Determine the (x, y) coordinate at the center of the cell enclosing the given text.  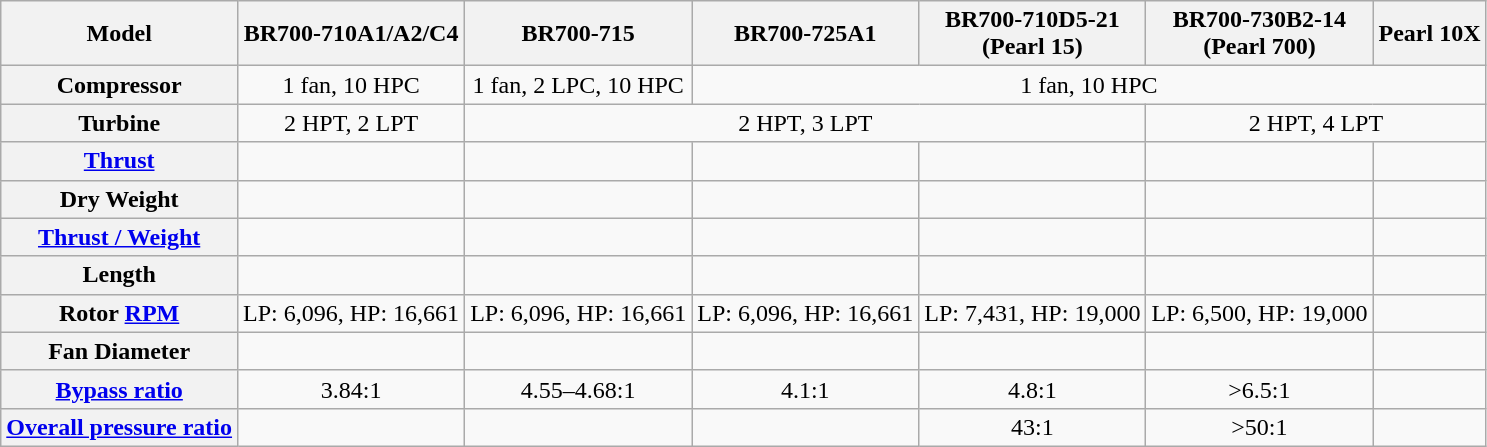
BR700-725A1 (806, 34)
2 HPT, 3 LPT (806, 123)
BR700-710D5-21(Pearl 15) (1032, 34)
4.1:1 (806, 389)
Rotor RPM (120, 313)
Length (120, 275)
2 HPT, 2 LPT (352, 123)
Dry Weight (120, 199)
3.84:1 (352, 389)
>6.5:1 (1260, 389)
Thrust (120, 161)
Compressor (120, 85)
43:1 (1032, 427)
Overall pressure ratio (120, 427)
LP: 7,431, HP: 19,000 (1032, 313)
>50:1 (1260, 427)
BR700-710A1/A2/C4 (352, 34)
1 fan, 2 LPC, 10 HPC (578, 85)
Model (120, 34)
4.8:1 (1032, 389)
Thrust / Weight (120, 237)
Bypass ratio (120, 389)
BR700-730B2-14(Pearl 700) (1260, 34)
BR700-715 (578, 34)
Fan Diameter (120, 351)
Pearl 10X (1430, 34)
4.55–4.68:1 (578, 389)
LP: 6,500, HP: 19,000 (1260, 313)
Turbine (120, 123)
2 HPT, 4 LPT (1316, 123)
